Find where the given text appears and provide that cell's center as [x, y] coordinate. 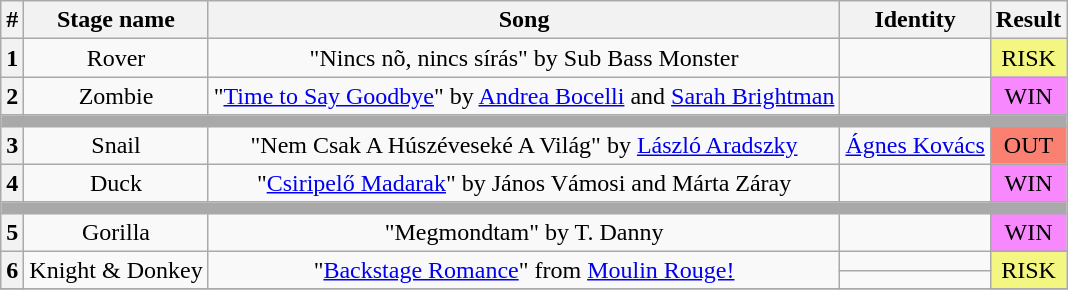
"Nincs nõ, nincs sírás" by Sub Bass Monster [524, 58]
6 [12, 270]
Stage name [116, 20]
Zombie [116, 96]
Result [1028, 20]
2 [12, 96]
"Megmondtam" by T. Danny [524, 232]
Snail [116, 145]
"Time to Say Goodbye" by Andrea Bocelli and Sarah Brightman [524, 96]
Gorilla [116, 232]
Song [524, 20]
1 [12, 58]
3 [12, 145]
Identity [915, 20]
4 [12, 183]
5 [12, 232]
Knight & Donkey [116, 270]
"Backstage Romance" from Moulin Rouge! [524, 270]
# [12, 20]
Duck [116, 183]
"Csiripelő Madarak" by János Vámosi and Márta Záray [524, 183]
OUT [1028, 145]
"Nem Csak A Húszéveseké A Világ" by László Aradszky [524, 145]
Rover [116, 58]
Ágnes Kovács [915, 145]
